Search for the cell housing the specified text and yield its (X, Y) center coordinate. 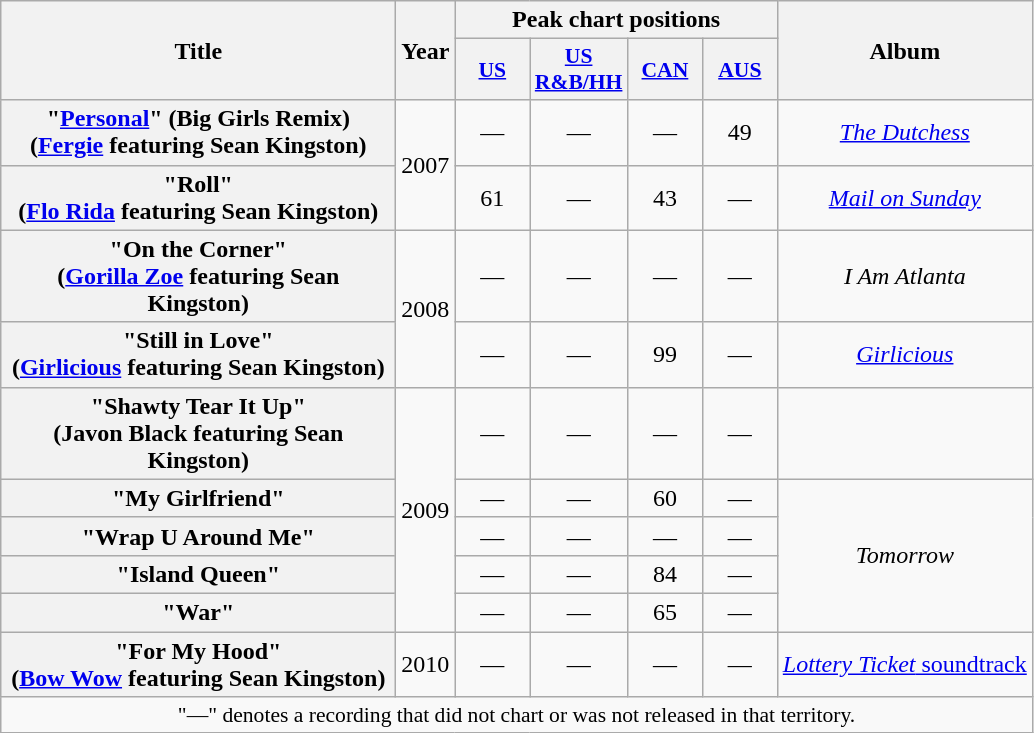
Mail on Sunday (904, 198)
"Shawty Tear It Up"(Javon Black featuring Sean Kingston) (198, 433)
AUS (740, 70)
"On the Corner"(Gorilla Zoe featuring Sean Kingston) (198, 276)
"Still in Love"(Girlicious featuring Sean Kingston) (198, 354)
"Personal" (Big Girls Remix)(Fergie featuring Sean Kingston) (198, 132)
2009 (426, 509)
84 (664, 574)
"For My Hood"(Bow Wow featuring Sean Kingston) (198, 664)
2008 (426, 308)
I Am Atlanta (904, 276)
Peak chart positions (616, 20)
99 (664, 354)
2010 (426, 664)
The Dutchess (904, 132)
60 (664, 498)
2007 (426, 165)
"Wrap U Around Me" (198, 536)
43 (664, 198)
Year (426, 50)
"My Girlfriend" (198, 498)
"Roll"(Flo Rida featuring Sean Kingston) (198, 198)
Album (904, 50)
65 (664, 612)
US (492, 70)
Tomorrow (904, 555)
61 (492, 198)
Girlicious (904, 354)
"—" denotes a recording that did not chart or was not released in that territory. (517, 715)
CAN (664, 70)
49 (740, 132)
USR&B/HH (579, 70)
"Island Queen" (198, 574)
"War" (198, 612)
Title (198, 50)
Lottery Ticket soundtrack (904, 664)
